Extract the (X, Y) coordinate from the center of the cell holding the provided text.  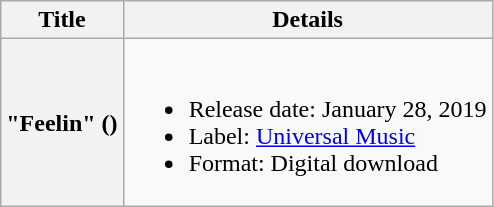
"Feelin" () (62, 122)
Title (62, 20)
Details (308, 20)
Release date: January 28, 2019Label: Universal MusicFormat: Digital download (308, 122)
